Return (X, Y) of the center of cell containing provided text 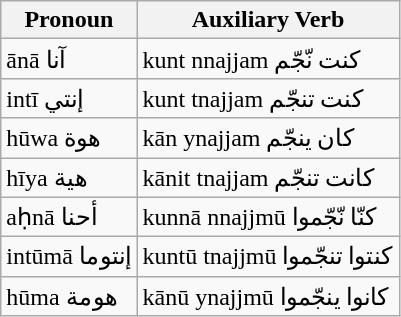
intūmā إنتوما (69, 257)
Pronoun (69, 20)
intī إنتي (69, 98)
hīya هية (69, 178)
hūwa هوة (69, 138)
kānit tnajjam كانت تنجّم (268, 178)
kānū ynajjmū كانوا ينجّموا (268, 296)
Auxiliary Verb (268, 20)
kuntū tnajjmū كنتوا تنجّموا (268, 257)
kunt nnajjam كنت نّجّم (268, 59)
ānā آنا (69, 59)
hūma هومة (69, 296)
aḥnā أحنا (69, 217)
kān ynajjam كان ينجّم (268, 138)
kunnā nnajjmū كنّا نّجّموا (268, 217)
kunt tnajjam كنت تنجّم (268, 98)
